Find where the given text appears and provide that cell's center as (x, y) coordinate. 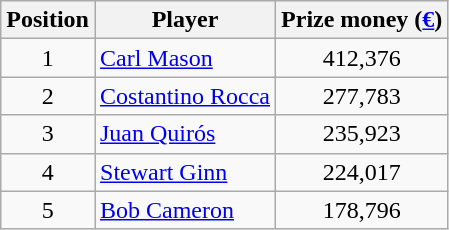
224,017 (362, 172)
3 (48, 134)
Juan Quirós (184, 134)
4 (48, 172)
1 (48, 58)
Prize money (€) (362, 20)
Stewart Ginn (184, 172)
2 (48, 96)
5 (48, 210)
412,376 (362, 58)
Player (184, 20)
277,783 (362, 96)
Bob Cameron (184, 210)
235,923 (362, 134)
Carl Mason (184, 58)
178,796 (362, 210)
Costantino Rocca (184, 96)
Position (48, 20)
